Extract the (X, Y) coordinate from the center of the cell holding the provided text.  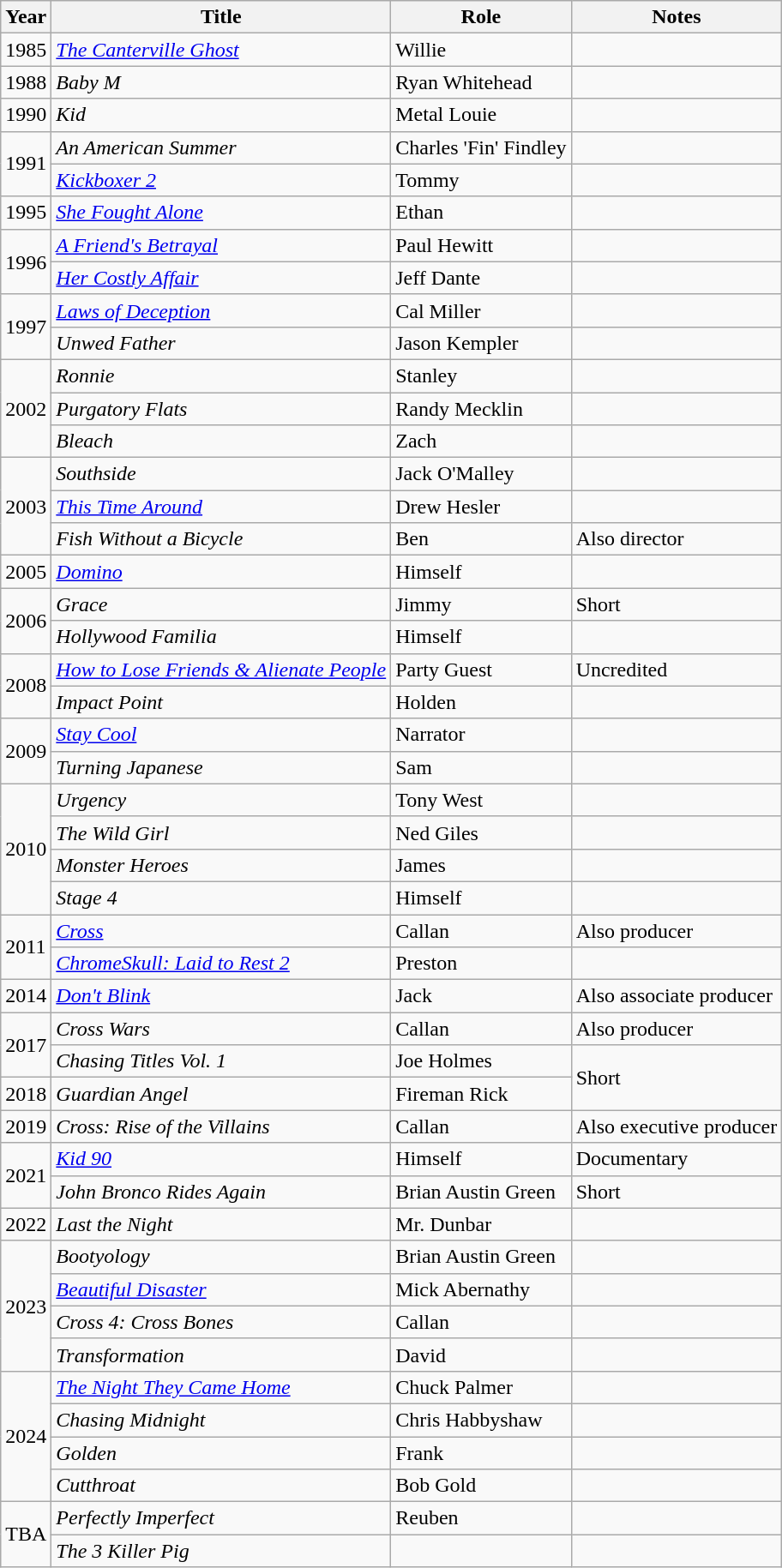
Reuben (481, 1518)
Hollywood Familia (221, 637)
Kid 90 (221, 1159)
2022 (26, 1224)
2014 (26, 996)
John Bronco Rides Again (221, 1192)
A Friend's Betrayal (221, 245)
Southside (221, 474)
Purgatory Flats (221, 409)
Frank (481, 1453)
She Fought Alone (221, 213)
Domino (221, 572)
Sam (481, 767)
Stanley (481, 375)
Don't Blink (221, 996)
Ryan Whitehead (481, 82)
Jeff Dante (481, 278)
The Canterville Ghost (221, 50)
Golden (221, 1453)
Her Costly Affair (221, 278)
2003 (26, 507)
The 3 Killer Pig (221, 1551)
Also associate producer (677, 996)
Party Guest (481, 670)
2023 (26, 1306)
Cross Wars (221, 1029)
Jason Kempler (481, 343)
Jimmy (481, 604)
2005 (26, 572)
Bleach (221, 442)
Cutthroat (221, 1486)
1991 (26, 164)
2009 (26, 751)
How to Lose Friends & Alienate People (221, 670)
Ronnie (221, 375)
Unwed Father (221, 343)
2018 (26, 1094)
Perfectly Imperfect (221, 1518)
ChromeSkull: Laid to Rest 2 (221, 964)
2010 (26, 849)
Jack (481, 996)
2008 (26, 686)
Bootyology (221, 1257)
Willie (481, 50)
Beautiful Disaster (221, 1289)
Turning Japanese (221, 767)
Randy Mecklin (481, 409)
Stage 4 (221, 898)
Mr. Dunbar (481, 1224)
Also executive producer (677, 1126)
Ben (481, 539)
Tony West (481, 800)
TBA (26, 1535)
Narrator (481, 735)
Metal Louie (481, 115)
Stay Cool (221, 735)
Cross: Rise of the Villains (221, 1126)
Fireman Rick (481, 1094)
Drew Hesler (481, 507)
The Wild Girl (221, 832)
Cal Miller (481, 310)
Grace (221, 604)
James (481, 865)
1990 (26, 115)
1997 (26, 327)
Baby M (221, 82)
Charles 'Fin' Findley (481, 147)
Kid (221, 115)
Documentary (677, 1159)
1996 (26, 261)
Chasing Midnight (221, 1420)
2021 (26, 1175)
Paul Hewitt (481, 245)
Holden (481, 702)
Last the Night (221, 1224)
Guardian Angel (221, 1094)
Mick Abernathy (481, 1289)
Notes (677, 17)
Ned Giles (481, 832)
Kickboxer 2 (221, 180)
Joe Holmes (481, 1061)
Uncredited (677, 670)
2019 (26, 1126)
Chris Habbyshaw (481, 1420)
Year (26, 17)
Title (221, 17)
Monster Heroes (221, 865)
1995 (26, 213)
2024 (26, 1436)
Chuck Palmer (481, 1387)
Cross 4: Cross Bones (221, 1322)
2011 (26, 946)
This Time Around (221, 507)
An American Summer (221, 147)
David (481, 1355)
Role (481, 17)
Transformation (221, 1355)
Also director (677, 539)
Jack O'Malley (481, 474)
The Night They Came Home (221, 1387)
Chasing Titles Vol. 1 (221, 1061)
2017 (26, 1045)
Ethan (481, 213)
Impact Point (221, 702)
Zach (481, 442)
Preston (481, 964)
1985 (26, 50)
Fish Without a Bicycle (221, 539)
1988 (26, 82)
Cross (221, 930)
Urgency (221, 800)
2002 (26, 408)
Tommy (481, 180)
Laws of Deception (221, 310)
2006 (26, 621)
Bob Gold (481, 1486)
